Find where the given text appears and provide that cell's center as [x, y] coordinate. 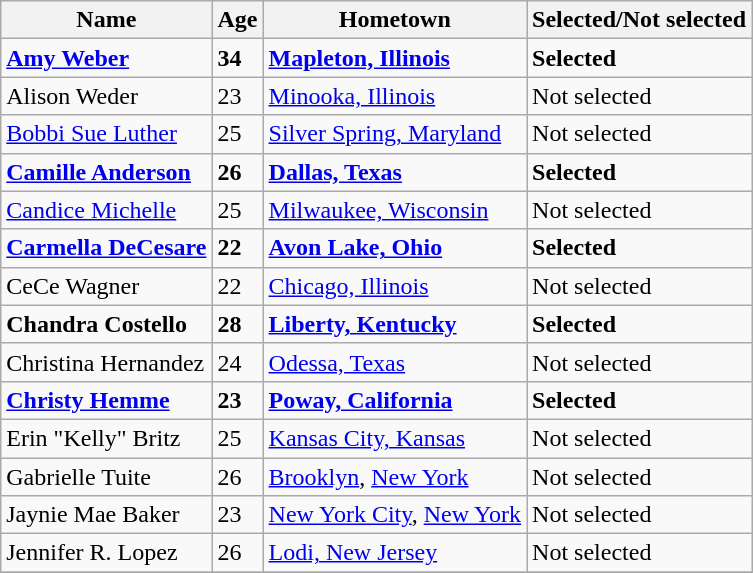
Milwaukee, Wisconsin [395, 210]
Chicago, Illinois [395, 286]
Carmella DeCesare [106, 248]
Bobbi Sue Luther [106, 134]
Odessa, Texas [395, 362]
Brooklyn, New York [395, 477]
Liberty, Kentucky [395, 324]
Poway, California [395, 400]
Christina Hernandez [106, 362]
Alison Weder [106, 96]
Lodi, New Jersey [395, 553]
24 [238, 362]
Candice Michelle [106, 210]
Gabrielle Tuite [106, 477]
Name [106, 20]
Erin "Kelly" Britz [106, 438]
Jennifer R. Lopez [106, 553]
CeCe Wagner [106, 286]
Mapleton, Illinois [395, 58]
34 [238, 58]
Kansas City, Kansas [395, 438]
Minooka, Illinois [395, 96]
Hometown [395, 20]
28 [238, 324]
Chandra Costello [106, 324]
Jaynie Mae Baker [106, 515]
Silver Spring, Maryland [395, 134]
Amy Weber [106, 58]
Selected/Not selected [640, 20]
Camille Anderson [106, 172]
Dallas, Texas [395, 172]
New York City, New York [395, 515]
Christy Hemme [106, 400]
Age [238, 20]
Avon Lake, Ohio [395, 248]
